Determine the (X, Y) coordinate at the center of the cell enclosing the given text.  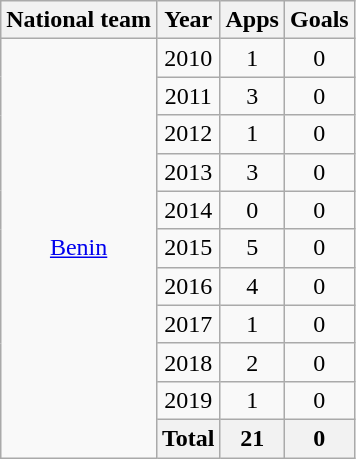
National team (79, 20)
Benin (79, 248)
2019 (188, 400)
21 (252, 438)
Year (188, 20)
2018 (188, 362)
4 (252, 286)
Apps (252, 20)
2014 (188, 210)
2 (252, 362)
Total (188, 438)
Goals (319, 20)
2010 (188, 58)
2017 (188, 324)
2013 (188, 172)
2012 (188, 134)
2016 (188, 286)
5 (252, 248)
2015 (188, 248)
2011 (188, 96)
